Identify which cell holds the provided text, then report its (X, Y) central coordinate. 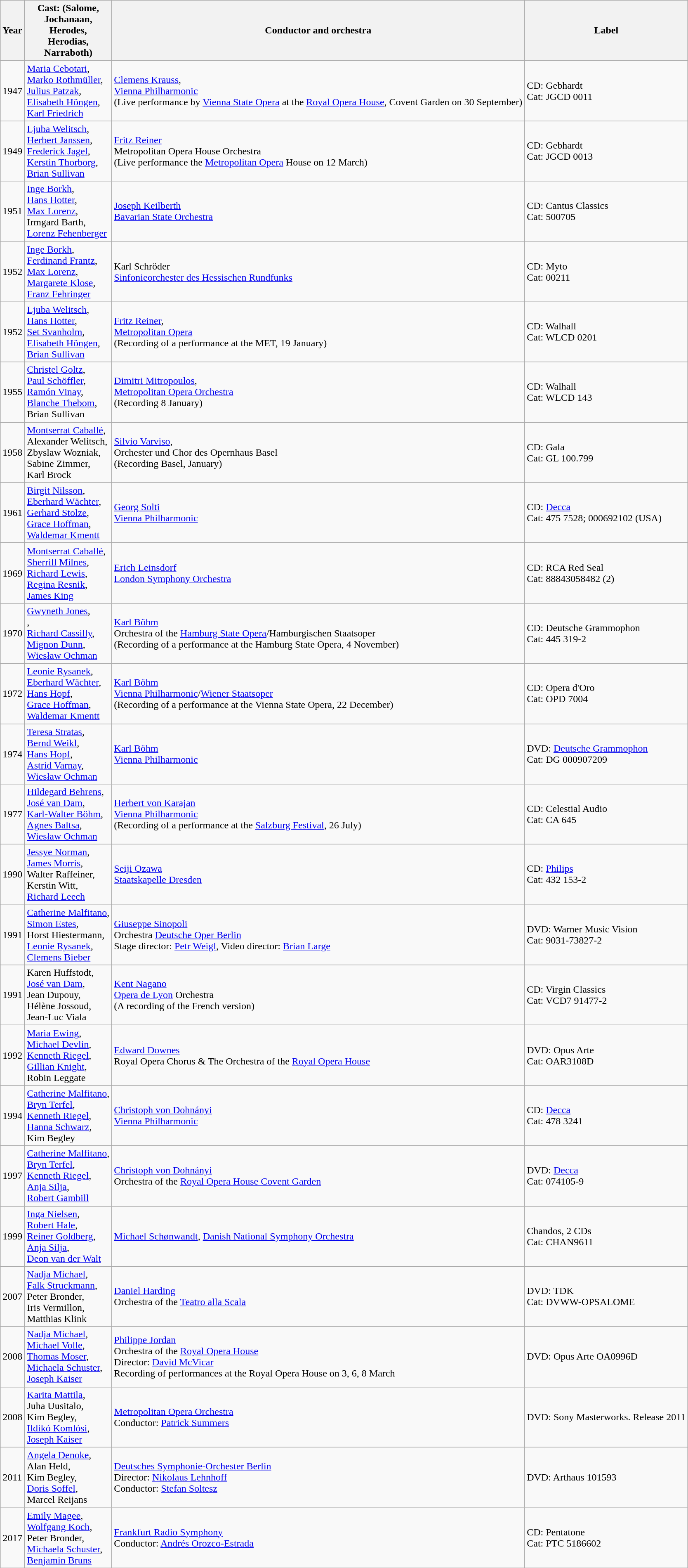
Philippe JordanOrchestra of the Royal Opera HouseDirector: David McVicarRecording of performances at the Royal Opera House on 3, 6, 8 March (318, 1357)
Metropolitan Opera OrchestraConductor: Patrick Summers (318, 1417)
Georg SoltiVienna Philharmonic (318, 513)
CD: PentatoneCat: PTC 5186602 (606, 1537)
Seiji OzawaStaatskapelle Dresden (318, 875)
Nadja Michael,Falk Struckmann,Peter Bronder,Iris Vermillon,Matthias Klink (68, 1296)
Christel Goltz,Paul Schöffler,Ramón Vinay,Blanche Thebom,Brian Sullivan (68, 392)
Cast: (Salome,Jochanaan,Herodes,Herodias,Narraboth) (68, 31)
Hildegard Behrens,José van Dam,Karl-Walter Böhm,Agnes Baltsa,Wiesław Ochman (68, 814)
Catherine Malfitano,Bryn Terfel,Kenneth Riegel,Hanna Schwarz,Kim Begley (68, 1116)
Karl SchröderSinfonieorchester des Hessischen Rundfunks (318, 272)
Dimitri Mitropoulos,Metropolitan Opera Orchestra(Recording 8 January) (318, 392)
1977 (12, 814)
Nadja Michael,Michael Volle,Thomas Moser,Michaela Schuster,Joseph Kaiser (68, 1357)
CD: WalhallCat: WLCD 143 (606, 392)
1947 (12, 91)
Inge Borkh,Hans Hotter,Max Lorenz,Irmgard Barth,Lorenz Fehenberger (68, 211)
1949 (12, 151)
CD: RCA Red Seal Cat: 88843058482 (2) (606, 573)
1969 (12, 573)
1955 (12, 392)
Karl BöhmVienna Philharmonic/Wiener Staatsoper(Recording of a performance at the Vienna State Opera, 22 December) (318, 693)
Catherine Malfitano,Simon Estes,Horst Hiestermann,Leonie Rysanek,Clemens Bieber (68, 935)
CD: PhilipsCat: 432 153-2 (606, 875)
Erich LeinsdorfLondon Symphony Orchestra (318, 573)
Karita Mattila,Juha Uusitalo,Kim Begley,Ildikó Komlósi,Joseph Kaiser (68, 1417)
2017 (12, 1537)
CD: DeccaCat: 475 7528; 000692102 (USA) (606, 513)
1951 (12, 211)
CD: Decca Cat: 478 3241 (606, 1116)
CD: WalhallCat: WLCD 0201 (606, 332)
Jessye Norman,James Morris,Walter Raffeiner,Kerstin Witt,Richard Leech (68, 875)
Christoph von DohnányiVienna Philharmonic (318, 1116)
1999 (12, 1236)
Herbert von KarajanVienna Philharmonic(Recording of a performance at the Salzburg Festival, 26 July) (318, 814)
Chandos, 2 CDsCat: CHAN9611 (606, 1236)
2011 (12, 1477)
1994 (12, 1116)
CD: GalaCat: GL 100.799 (606, 452)
Year (12, 31)
Silvio Varviso,Orchester und Chor des Opernhaus Basel(Recording Basel, January) (318, 452)
1974 (12, 754)
Inge Borkh,Ferdinand Frantz,Max Lorenz,Margarete Klose,Franz Fehringer (68, 272)
Angela Denoke,Alan Held,Kim Begley,Doris Soffel,Marcel Reijans (68, 1477)
DVD: DeccaCat: 074105-9 (606, 1176)
1961 (12, 513)
1997 (12, 1176)
Edward DownesRoyal Opera Chorus & The Orchestra of the Royal Opera House (318, 1055)
DVD: Arthaus 101593 (606, 1477)
Inga Nielsen,Robert Hale,Reiner Goldberg,Anja Silja,Deon van der Walt (68, 1236)
CD: GebhardtCat: JGCD 0013 (606, 151)
DVD: Sony Masterworks. Release 2011 (606, 1417)
CD: GebhardtCat: JGCD 0011 (606, 91)
Deutsches Symphonie-Orchester BerlinDirector: Nikolaus LehnhoffConductor: Stefan Soltesz (318, 1477)
Clemens Krauss,Vienna Philharmonic(Live performance by Vienna State Opera at the Royal Opera House, Covent Garden on 30 September) (318, 91)
Frankfurt Radio SymphonyConductor: Andrés Orozco-Estrada (318, 1537)
CD: MytoCat: 00211 (606, 272)
Fritz Reiner,Metropolitan Opera(Recording of a performance at the MET, 19 January) (318, 332)
Ljuba Welitsch,Herbert Janssen,Frederick Jagel,Kerstin Thorborg,Brian Sullivan (68, 151)
Emily Magee,Wolfgang Koch,Peter Bronder,Michaela Schuster,Benjamin Bruns (68, 1537)
Fritz ReinerMetropolitan Opera House Orchestra(Live performance the Metropolitan Opera House on 12 March) (318, 151)
Ljuba Welitsch,Hans Hotter,Set Svanholm,Elisabeth Höngen,Brian Sullivan (68, 332)
1970 (12, 633)
1990 (12, 875)
Karl BöhmOrchestra of the Hamburg State Opera/Hamburgischen Staatsoper(Recording of a performance at the Hamburg State Opera, 4 November) (318, 633)
Daniel HardingOrchestra of the Teatro alla Scala (318, 1296)
DVD: Opus Arte OA0996D (606, 1357)
CD: Cantus ClassicsCat: 500705 (606, 211)
Montserrat Caballé,Sherrill Milnes,Richard Lewis,Regina Resnik,James King (68, 573)
Gwyneth Jones,,Richard Cassilly,Mignon Dunn,Wiesław Ochman (68, 633)
Montserrat Caballé,Alexander Welitsch,Zbyslaw Wozniak,Sabine Zimmer,Karl Brock (68, 452)
1958 (12, 452)
Karl BöhmVienna Philharmonic (318, 754)
Conductor and orchestra (318, 31)
CD: Celestial AudioCat: CA 645 (606, 814)
DVD: Opus Arte Cat: OAR3108D (606, 1055)
DVD: TDKCat: DVWW-OPSALOME (606, 1296)
Karen Huffstodt,José van Dam,Jean Dupouy,Hélène Jossoud,Jean-Luc Viala (68, 995)
Label (606, 31)
CD: Virgin ClassicsCat: VCD7 91477-2 (606, 995)
2007 (12, 1296)
Leonie Rysanek,Eberhard Wächter,Hans Hopf,Grace Hoffman,Waldemar Kmentt (68, 693)
Maria Ewing,Michael Devlin,Kenneth Riegel,Gillian Knight,Robin Leggate (68, 1055)
CD: Deutsche Grammophon Cat: 445 319-2 (606, 633)
Kent NaganoOpera de Lyon Orchestra(A recording of the French version) (318, 995)
1972 (12, 693)
1992 (12, 1055)
Giuseppe SinopoliOrchestra Deutsche Oper BerlinStage director: Petr Weigl, Video director: Brian Large (318, 935)
Birgit Nilsson,Eberhard Wächter,Gerhard Stolze,Grace Hoffman,Waldemar Kmentt (68, 513)
DVD: Warner Music VisionCat: 9031-73827-2 (606, 935)
Joseph KeilberthBavarian State Orchestra (318, 211)
Maria Cebotari,Marko Rothmüller,Julius Patzak,Elisabeth Höngen,Karl Friedrich (68, 91)
Teresa Stratas,Bernd Weikl,Hans Hopf,Astrid Varnay,Wiesław Ochman (68, 754)
DVD: Deutsche GrammophonCat: DG 000907209 (606, 754)
CD: Opera d'Oro Cat: OPD 7004 (606, 693)
Michael Schønwandt, Danish National Symphony Orchestra (318, 1236)
Catherine Malfitano,Bryn Terfel,Kenneth Riegel,Anja Silja,Robert Gambill (68, 1176)
Christoph von DohnányiOrchestra of the Royal Opera House Covent Garden (318, 1176)
